Return the [x, y] coordinate for the center point of the cell that contains the specified text.  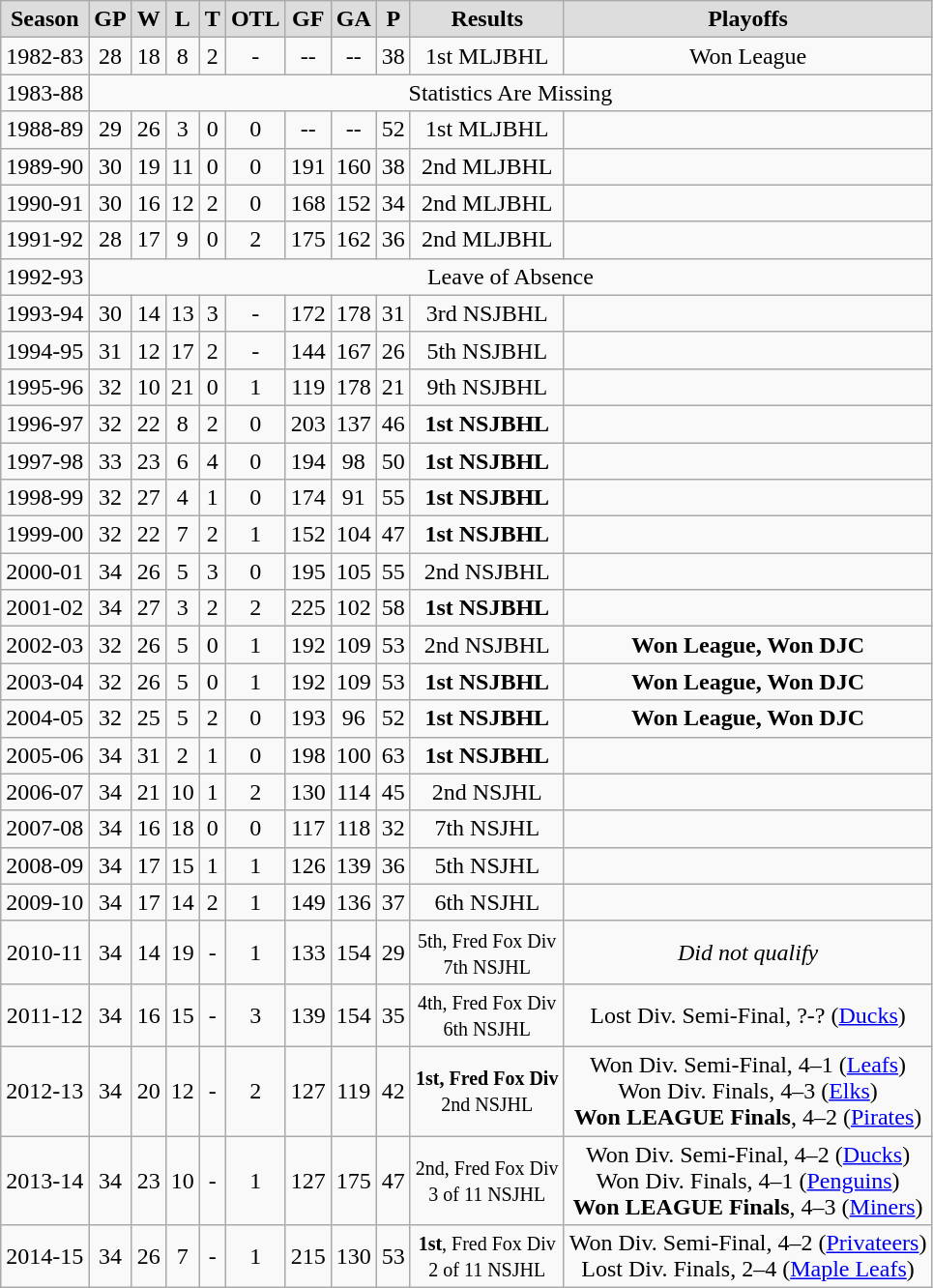
25 [149, 718]
2007-08 [44, 829]
2003-04 [44, 682]
1994-95 [44, 350]
Results [487, 19]
2nd, Fred Fox Div3 of 11 NSJHL [487, 1180]
Season [44, 19]
168 [307, 203]
193 [307, 718]
91 [354, 498]
1997-98 [44, 461]
1st, Fred Fox Div2 of 11 NSJHL [487, 1257]
2011-12 [44, 1015]
33 [110, 461]
6th NSJHL [487, 902]
174 [307, 498]
96 [354, 718]
5th, Fred Fox Div7th NSJHL [487, 951]
Won Div. Semi-Final, 4–2 (Privateers)Lost Div. Finals, 2–4 (Maple Leafs) [748, 1257]
172 [307, 313]
1982-83 [44, 56]
L [182, 19]
3rd NSJBHL [487, 313]
5th NSJHL [487, 865]
7th NSJHL [487, 829]
P [393, 19]
Playoffs [748, 19]
Leave of Absence [510, 277]
1996-97 [44, 424]
GA [354, 19]
50 [393, 461]
2001-02 [44, 608]
133 [307, 951]
1998-99 [44, 498]
Did not qualify [748, 951]
20 [149, 1091]
144 [307, 350]
Won Div. Semi-Final, 4–2 (Ducks) Won Div. Finals, 4–1 (Penguins)Won LEAGUE Finals, 4–3 (Miners) [748, 1180]
1st, Fred Fox Div2nd NSJHL [487, 1091]
GF [307, 19]
195 [307, 571]
162 [354, 240]
2002-03 [44, 645]
117 [307, 829]
58 [393, 608]
Won Div. Semi-Final, 4–1 (Leafs) Won Div. Finals, 4–3 (Elks)Won LEAGUE Finals, 4–2 (Pirates) [748, 1091]
102 [354, 608]
46 [393, 424]
GP [110, 19]
203 [307, 424]
2009-10 [44, 902]
194 [307, 461]
2000-01 [44, 571]
35 [393, 1015]
2006-07 [44, 792]
149 [307, 902]
5th NSJBHL [487, 350]
2nd NSJHL [487, 792]
9 [182, 240]
2008-09 [44, 865]
137 [354, 424]
114 [354, 792]
104 [354, 535]
1993-94 [44, 313]
2014-15 [44, 1257]
1991-92 [44, 240]
4th, Fred Fox Div6th NSJHL [487, 1015]
100 [354, 755]
Statistics Are Missing [510, 93]
98 [354, 461]
118 [354, 829]
105 [354, 571]
126 [307, 865]
13 [182, 313]
37 [393, 902]
Won League [748, 56]
1995-96 [44, 387]
W [149, 19]
Lost Div. Semi-Final, ?-? (Ducks) [748, 1015]
42 [393, 1091]
OTL [255, 19]
215 [307, 1257]
1989-90 [44, 166]
63 [393, 755]
225 [307, 608]
6 [182, 461]
1988-89 [44, 130]
11 [182, 166]
191 [307, 166]
198 [307, 755]
1990-91 [44, 203]
136 [354, 902]
2010-11 [44, 951]
1992-93 [44, 277]
160 [354, 166]
2005-06 [44, 755]
2004-05 [44, 718]
1983-88 [44, 93]
45 [393, 792]
167 [354, 350]
9th NSJBHL [487, 387]
2012-13 [44, 1091]
1999-00 [44, 535]
T [213, 19]
2013-14 [44, 1180]
